Detect which cell encompasses the target text, then output its (X, Y) center coordinate. 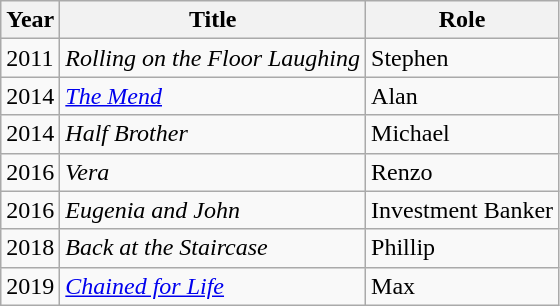
Max (462, 286)
Back at the Staircase (213, 248)
Half Brother (213, 134)
Eugenia and John (213, 210)
Investment Banker (462, 210)
Stephen (462, 58)
2018 (30, 248)
2019 (30, 286)
Chained for Life (213, 286)
Year (30, 20)
Renzo (462, 172)
Rolling on the Floor Laughing (213, 58)
Alan (462, 96)
2011 (30, 58)
Role (462, 20)
Phillip (462, 248)
Vera (213, 172)
The Mend (213, 96)
Michael (462, 134)
Title (213, 20)
